Identify which cell holds the provided text, then report its (X, Y) central coordinate. 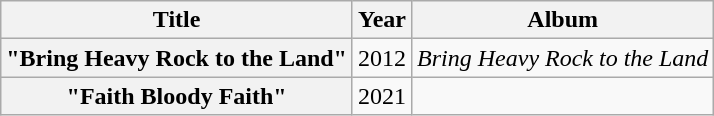
Title (177, 20)
Bring Heavy Rock to the Land (563, 58)
Album (563, 20)
"Bring Heavy Rock to the Land" (177, 58)
"Faith Bloody Faith" (177, 96)
2012 (382, 58)
2021 (382, 96)
Year (382, 20)
